Search for the cell housing the specified text and yield its (X, Y) center coordinate. 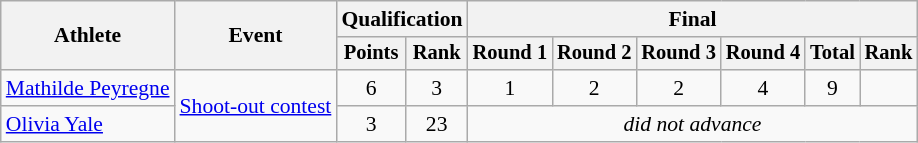
Qualification (402, 19)
Round 2 (594, 54)
Shoot-out contest (256, 106)
Total (832, 54)
Final (693, 19)
9 (832, 88)
Round 4 (763, 54)
Olivia Yale (88, 124)
Mathilde Peyregne (88, 88)
4 (763, 88)
6 (370, 88)
Points (370, 54)
Athlete (88, 36)
Round 3 (678, 54)
1 (510, 88)
did not advance (693, 124)
23 (437, 124)
Round 1 (510, 54)
Event (256, 36)
